For the text-containing cell, return its midpoint in (X, Y) coordinate format. 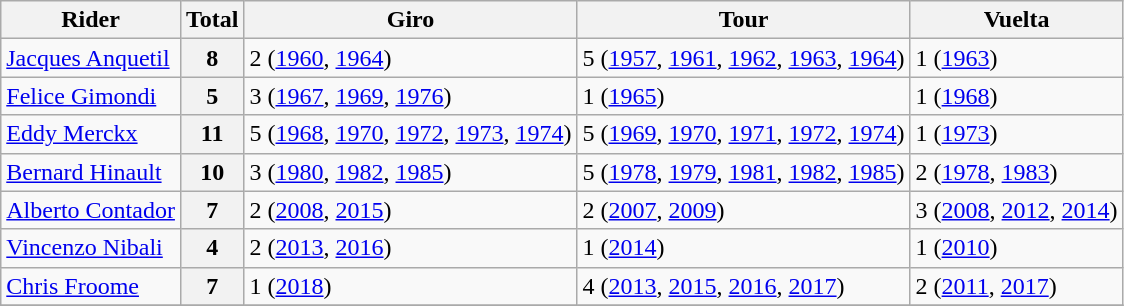
3 (1980, 1982, 1985) (410, 172)
5 (212, 96)
Felice Gimondi (91, 96)
2 (2013, 2016) (410, 248)
Tour (744, 20)
2 (2011, 2017) (1016, 286)
2 (2008, 2015) (410, 210)
2 (1978, 1983) (1016, 172)
4 (2013, 2015, 2016, 2017) (744, 286)
5 (1978, 1979, 1981, 1982, 1985) (744, 172)
Jacques Anquetil (91, 58)
3 (1967, 1969, 1976) (410, 96)
1 (2018) (410, 286)
Giro (410, 20)
3 (2008, 2012, 2014) (1016, 210)
Bernard Hinault (91, 172)
10 (212, 172)
Chris Froome (91, 286)
11 (212, 134)
Total (212, 20)
1 (2014) (744, 248)
Vuelta (1016, 20)
1 (1965) (744, 96)
5 (1969, 1970, 1971, 1972, 1974) (744, 134)
Vincenzo Nibali (91, 248)
5 (1968, 1970, 1972, 1973, 1974) (410, 134)
Alberto Contador (91, 210)
1 (1968) (1016, 96)
1 (1973) (1016, 134)
2 (2007, 2009) (744, 210)
Eddy Merckx (91, 134)
1 (1963) (1016, 58)
Rider (91, 20)
8 (212, 58)
4 (212, 248)
5 (1957, 1961, 1962, 1963, 1964) (744, 58)
2 (1960, 1964) (410, 58)
1 (2010) (1016, 248)
